Identify which cell holds the provided text, then report its [X, Y] central coordinate. 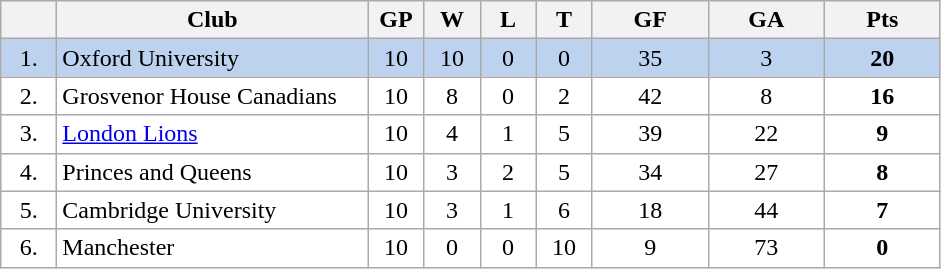
W [452, 20]
35 [650, 58]
1. [29, 58]
18 [650, 210]
16 [882, 96]
27 [766, 172]
Princes and Queens [212, 172]
Cambridge University [212, 210]
6 [564, 210]
T [564, 20]
Club [212, 20]
Manchester [212, 248]
34 [650, 172]
44 [766, 210]
Pts [882, 20]
20 [882, 58]
Oxford University [212, 58]
GP [396, 20]
6. [29, 248]
GA [766, 20]
73 [766, 248]
3. [29, 134]
39 [650, 134]
L [508, 20]
42 [650, 96]
Grosvenor House Canadians [212, 96]
5. [29, 210]
7 [882, 210]
4. [29, 172]
GF [650, 20]
2. [29, 96]
22 [766, 134]
4 [452, 134]
London Lions [212, 134]
